Extract the [x, y] coordinate from the center of the cell holding the provided text.  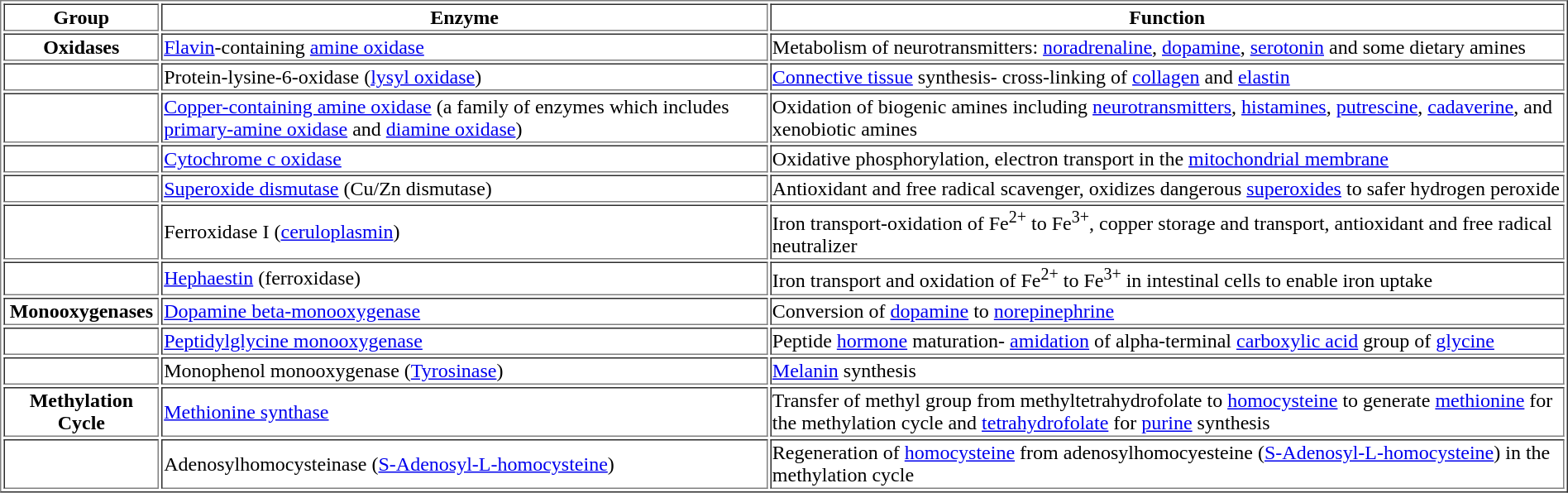
Monophenol monooxygenase (Tyrosinase) [465, 371]
Dopamine beta-monooxygenase [465, 311]
Methylation Cycle [81, 411]
Peptide hormone maturation- amidation of alpha-terminal carboxylic acid group of glycine [1168, 341]
Connective tissue synthesis- cross-linking of collagen and elastin [1168, 76]
Hephaestin (ferroxidase) [465, 278]
Metabolism of neurotransmitters: noradrenaline, dopamine, serotonin and some dietary amines [1168, 46]
Iron transport and oxidation of Fe2+ to Fe3+ in intestinal cells to enable iron uptake [1168, 278]
Methionine synthase [465, 411]
Ferroxidase I (ceruloplasmin) [465, 232]
Conversion of dopamine to norepinephrine [1168, 311]
Melanin synthesis [1168, 371]
Antioxidant and free radical scavenger, oxidizes dangerous superoxides to safer hydrogen peroxide [1168, 189]
Function [1168, 17]
Flavin-containing amine oxidase [465, 46]
Monooxygenases [81, 311]
Adenosylhomocysteinase (S-Adenosyl-L-homocysteine) [465, 463]
Peptidylglycine monooxygenase [465, 341]
Group [81, 17]
Oxidative phosphorylation, electron transport in the mitochondrial membrane [1168, 159]
Protein-lysine-6-oxidase (lysyl oxidase) [465, 76]
Copper-containing amine oxidase (a family of enzymes which includes primary-amine oxidase and diamine oxidase) [465, 117]
Iron transport-oxidation of Fe2+ to Fe3+, copper storage and transport, antioxidant and free radical neutralizer [1168, 232]
Oxidation of biogenic amines including neurotransmitters, histamines, putrescine, cadaverine, and xenobiotic amines [1168, 117]
Regeneration of homocysteine from adenosylhomocyesteine (S-Adenosyl-L-homocysteine) in the methylation cycle [1168, 463]
Enzyme [465, 17]
Oxidases [81, 46]
Cytochrome c oxidase [465, 159]
Superoxide dismutase (Cu/Zn dismutase) [465, 189]
